Find where the given text appears and provide that cell's center as [x, y] coordinate. 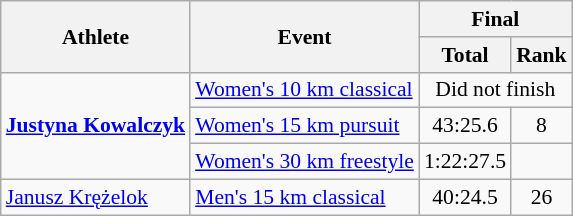
Total [465, 55]
Women's 30 km freestyle [304, 162]
Final [496, 19]
Athlete [96, 36]
Women's 10 km classical [304, 90]
Women's 15 km pursuit [304, 126]
Rank [542, 55]
26 [542, 197]
1:22:27.5 [465, 162]
Men's 15 km classical [304, 197]
Event [304, 36]
Did not finish [496, 90]
Janusz Krężelok [96, 197]
43:25.6 [465, 126]
Justyna Kowalczyk [96, 126]
8 [542, 126]
40:24.5 [465, 197]
